Determine the (X, Y) coordinate at the center of the cell enclosing the given text.  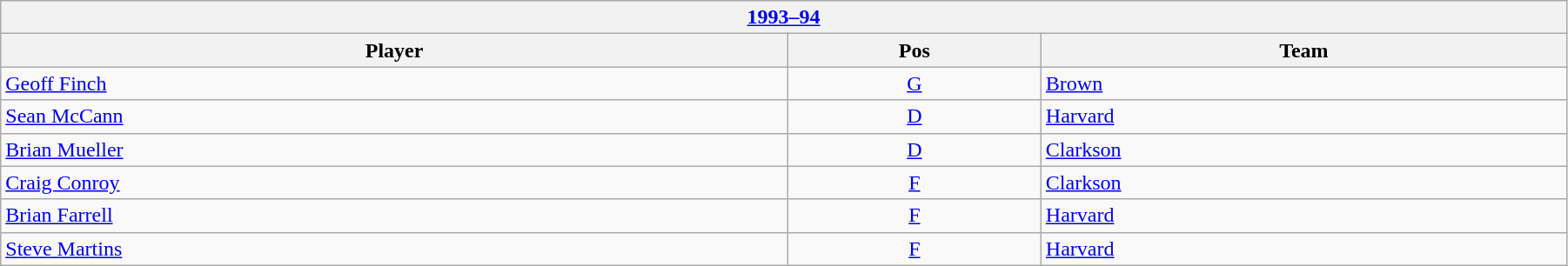
Player (395, 50)
Sean McCann (395, 116)
G (914, 83)
Team (1303, 50)
Brian Mueller (395, 150)
Geoff Finch (395, 83)
Brian Farrell (395, 216)
Pos (914, 50)
Brown (1303, 83)
1993–94 (784, 17)
Steve Martins (395, 249)
Craig Conroy (395, 183)
